Output the [X, Y] coordinate of the center of the cell containing the given text.  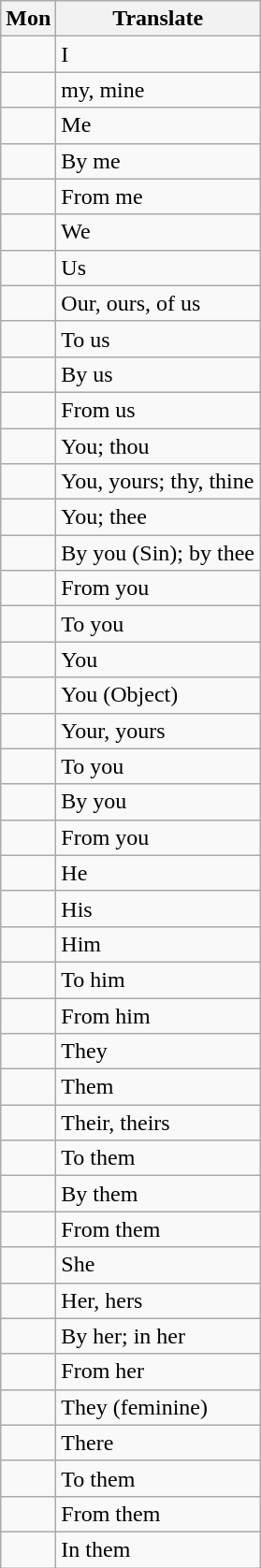
By them [158, 1194]
From me [158, 196]
From us [158, 410]
To him [158, 980]
You (Object) [158, 695]
He [158, 873]
They (feminine) [158, 1407]
To us [158, 339]
Translate [158, 19]
You; thee [158, 517]
Him [158, 944]
By us [158, 374]
Me [158, 125]
You; thou [158, 446]
Us [158, 268]
You [158, 660]
We [158, 232]
She [158, 1265]
By her; in her [158, 1336]
I [158, 54]
By you [158, 802]
They [158, 1052]
From her [158, 1372]
Her, hers [158, 1300]
There [158, 1443]
You, yours; thy, thine [158, 482]
Your, yours [158, 731]
Our, ours, of us [158, 303]
From him [158, 1015]
In them [158, 1549]
By you (Sin); by thee [158, 553]
By me [158, 161]
Them [158, 1087]
my, mine [158, 90]
Their, theirs [158, 1123]
His [158, 908]
Mon [28, 19]
